Detect which cell encompasses the target text, then output its [x, y] center coordinate. 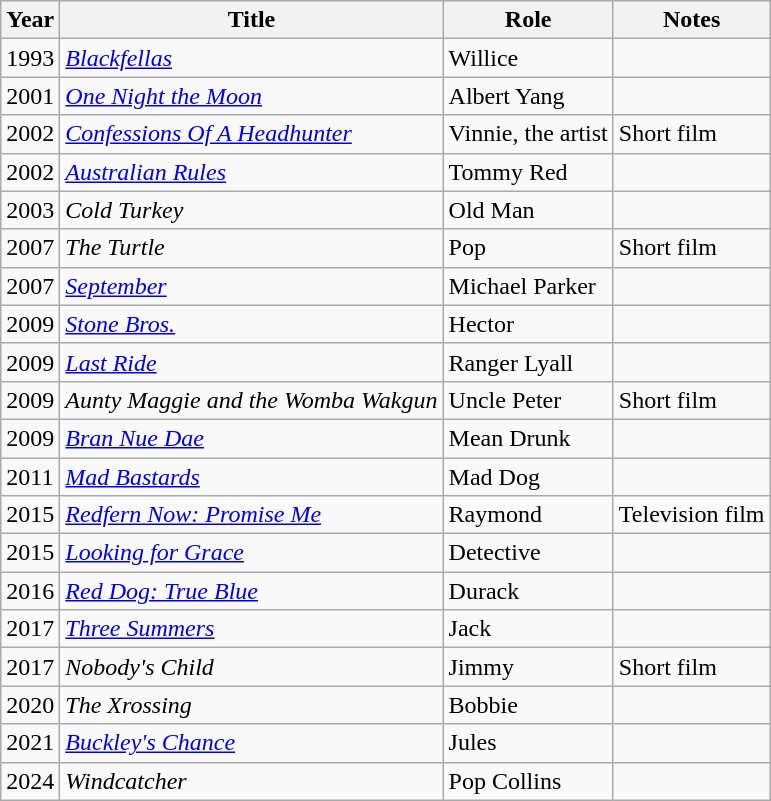
Willice [528, 58]
Aunty Maggie and the Womba Wakgun [252, 400]
Three Summers [252, 629]
Albert Yang [528, 96]
Looking for Grace [252, 553]
2016 [30, 591]
Year [30, 20]
Vinnie, the artist [528, 134]
One Night the Moon [252, 96]
Detective [528, 553]
Mean Drunk [528, 438]
Red Dog: True Blue [252, 591]
2011 [30, 477]
2024 [30, 781]
Title [252, 20]
Notes [692, 20]
2020 [30, 705]
Blackfellas [252, 58]
Raymond [528, 515]
Last Ride [252, 362]
Television film [692, 515]
Cold Turkey [252, 210]
2003 [30, 210]
Stone Bros. [252, 324]
Mad Dog [528, 477]
Jimmy [528, 667]
Hector [528, 324]
Jack [528, 629]
Jules [528, 743]
Pop Collins [528, 781]
2021 [30, 743]
The Xrossing [252, 705]
Nobody's Child [252, 667]
Windcatcher [252, 781]
Buckley's Chance [252, 743]
Bran Nue Dae [252, 438]
Confessions Of A Headhunter [252, 134]
Michael Parker [528, 286]
1993 [30, 58]
Old Man [528, 210]
Bobbie [528, 705]
2001 [30, 96]
Durack [528, 591]
Uncle Peter [528, 400]
Role [528, 20]
Tommy Red [528, 172]
September [252, 286]
Redfern Now: Promise Me [252, 515]
Ranger Lyall [528, 362]
Mad Bastards [252, 477]
Pop [528, 248]
Australian Rules [252, 172]
The Turtle [252, 248]
